Output the [X, Y] coordinate of the center of the cell containing the given text.  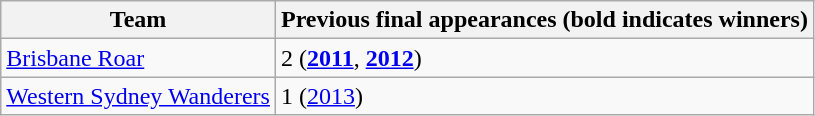
Previous final appearances (bold indicates winners) [544, 20]
Western Sydney Wanderers [138, 96]
Brisbane Roar [138, 58]
1 (2013) [544, 96]
Team [138, 20]
2 (2011, 2012) [544, 58]
